From the cell containing the given text, extract its center point as [x, y] coordinate. 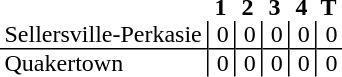
Quakertown [104, 63]
Sellersville-Perkasie [104, 35]
